Return the [x, y] coordinate for the center point of the cell that contains the specified text.  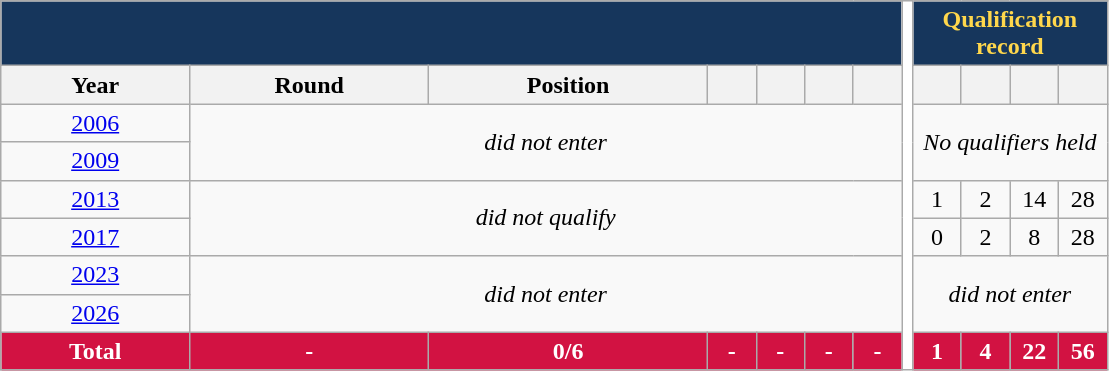
2023 [96, 275]
Total [96, 351]
56 [1082, 351]
2026 [96, 313]
8 [1034, 237]
14 [1034, 199]
2006 [96, 123]
No qualifiers held [1010, 142]
2009 [96, 161]
Position [568, 85]
4 [986, 351]
2013 [96, 199]
Qualification record [1010, 34]
2017 [96, 237]
Round [310, 85]
0/6 [568, 351]
22 [1034, 351]
Year [96, 85]
0 [938, 237]
did not qualify [546, 218]
